Extract the (x, y) coordinate from the center of the cell holding the provided text.  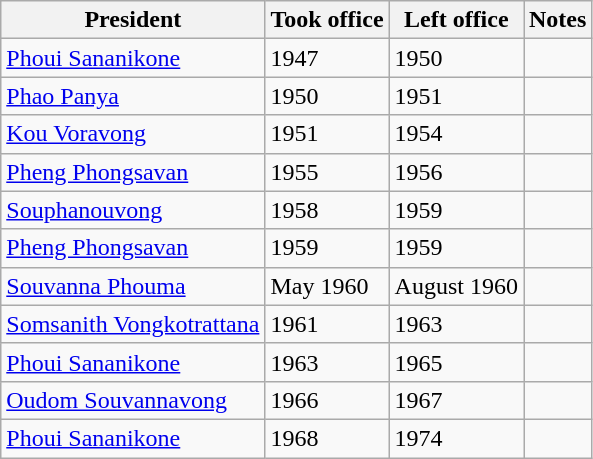
Phao Panya (133, 96)
Took office (327, 20)
Kou Voravong (133, 134)
May 1960 (327, 286)
Oudom Souvannavong (133, 400)
1955 (327, 172)
1961 (327, 324)
1947 (327, 58)
Left office (456, 20)
1967 (456, 400)
Notes (558, 20)
1968 (327, 438)
1974 (456, 438)
August 1960 (456, 286)
1958 (327, 210)
Somsanith Vongkotrattana (133, 324)
Souvanna Phouma (133, 286)
1956 (456, 172)
1966 (327, 400)
President (133, 20)
1954 (456, 134)
Souphanouvong (133, 210)
1965 (456, 362)
